Detect which cell encompasses the target text, then output its [x, y] center coordinate. 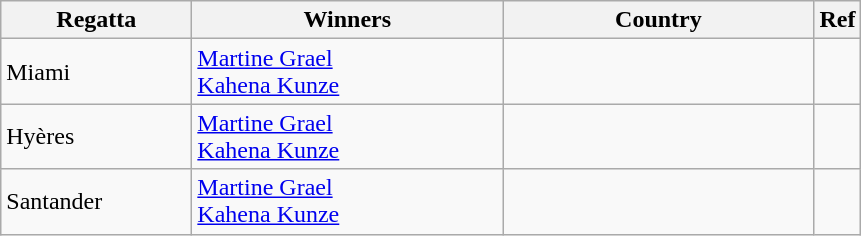
Country [658, 20]
Winners [348, 20]
Hyères [96, 136]
Miami [96, 72]
Regatta [96, 20]
Ref [838, 20]
Santander [96, 202]
